Provide the (X, Y) coordinate of the cell's center where the given text is located.  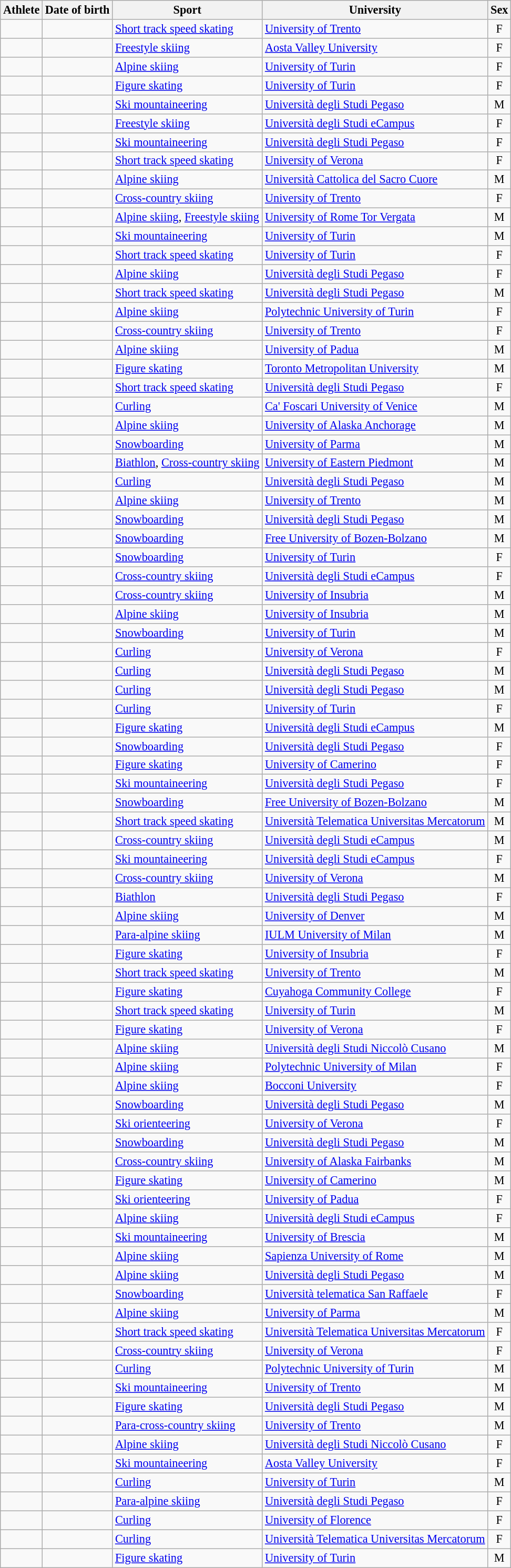
Alpine skiing, Freestyle skiing (187, 218)
Biathlon, Cross-country skiing (187, 463)
Toronto Metropolitan University (375, 369)
University of Eastern Piedmont (375, 463)
Athlete (22, 10)
University (375, 10)
University of Alaska Fairbanks (375, 1162)
Università telematica San Raffaele (375, 1294)
University of Brescia (375, 1237)
Cuyahoga Community College (375, 992)
University of Florence (375, 1520)
Para-cross-country skiing (187, 1426)
Polytechnic University of Milan (375, 1067)
University of Denver (375, 916)
Università Cattolica del Sacro Cuore (375, 180)
Biathlon (187, 897)
Bocconi University (375, 1086)
Sex (499, 10)
University of Alaska Anchorage (375, 425)
Ca' Foscari University of Venice (375, 406)
IULM University of Milan (375, 935)
Date of birth (78, 10)
University of Rome Tor Vergata (375, 218)
Sport (187, 10)
Sapienza University of Rome (375, 1256)
